Detect which cell encompasses the target text, then output its [X, Y] center coordinate. 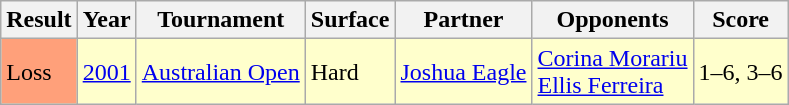
Opponents [612, 20]
Joshua Eagle [464, 72]
Result [39, 20]
Loss [39, 72]
Year [106, 20]
Australian Open [220, 72]
Corina Morariu Ellis Ferreira [612, 72]
Partner [464, 20]
1–6, 3–6 [740, 72]
Hard [350, 72]
Surface [350, 20]
Score [740, 20]
Tournament [220, 20]
2001 [106, 72]
